Extract the (X, Y) coordinate from the center of the cell holding the provided text.  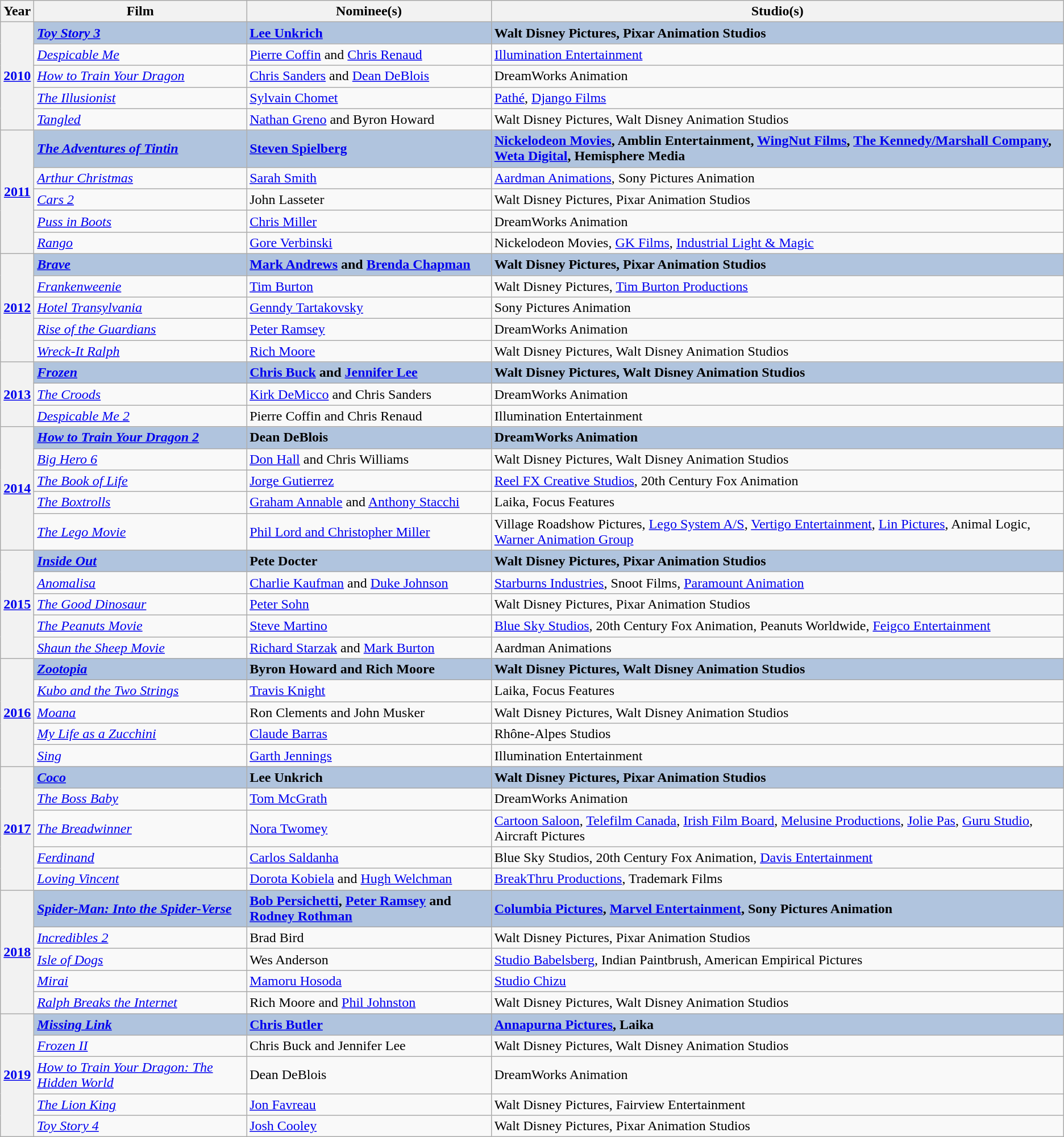
Ferdinand (140, 857)
Nickelodeon Movies, GK Films, Industrial Light & Magic (778, 243)
Despicable Me 2 (140, 416)
Aardman Animations (778, 647)
The Peanuts Movie (140, 626)
Toy Story 3 (140, 33)
Missing Link (140, 1024)
The Croods (140, 394)
Kubo and the Two Strings (140, 691)
Chris Sanders and Dean DeBlois (369, 76)
Tangled (140, 119)
Sing (140, 756)
The Breadwinner (140, 828)
Mirai (140, 981)
Byron Howard and Rich Moore (369, 669)
Nickelodeon Movies, Amblin Entertainment, WingNut Films, The Kennedy/Marshall Company, Weta Digital, Hemisphere Media (778, 149)
Coco (140, 777)
Despicable Me (140, 55)
Cartoon Saloon, Telefilm Canada, Irish Film Board, Melusine Productions, Jolie Pas, Guru Studio, Aircraft Pictures (778, 828)
Reel FX Creative Studios, 20th Century Fox Animation (778, 481)
Richard Starzak and Mark Burton (369, 647)
How to Train Your Dragon 2 (140, 438)
Columbia Pictures, Marvel Entertainment, Sony Pictures Animation (778, 908)
Jorge Gutierrez (369, 481)
John Lasseter (369, 199)
Nominee(s) (369, 11)
Walt Disney Pictures, Fairview Entertainment (778, 1105)
Big Hero 6 (140, 459)
Brad Bird (369, 938)
Rhône-Alpes Studios (778, 734)
My Life as a Zucchini (140, 734)
2014 (17, 489)
Rise of the Guardians (140, 330)
Wreck-It Ralph (140, 351)
Sarah Smith (369, 178)
Blue Sky Studios, 20th Century Fox Animation, Davis Entertainment (778, 857)
Carlos Saldanha (369, 857)
The Boss Baby (140, 799)
Shaun the Sheep Movie (140, 647)
Tom McGrath (369, 799)
Charlie Kaufman and Duke Johnson (369, 582)
Sony Pictures Animation (778, 308)
How to Train Your Dragon (140, 76)
Aardman Animations, Sony Pictures Animation (778, 178)
The Boxtrolls (140, 502)
Bob Persichetti, Peter Ramsey and Rodney Rothman (369, 908)
Travis Knight (369, 691)
Phil Lord and Christopher Miller (369, 532)
The Lego Movie (140, 532)
Ron Clements and John Musker (369, 713)
Genndy Tartakovsky (369, 308)
Nathan Greno and Byron Howard (369, 119)
Village Roadshow Pictures, Lego System A/S, Vertigo Entertainment, Lin Pictures, Animal Logic, Warner Animation Group (778, 532)
Frozen (140, 373)
Frankenweenie (140, 286)
2012 (17, 307)
Year (17, 11)
Graham Annable and Anthony Stacchi (369, 502)
Brave (140, 264)
Annapurna Pictures, Laika (778, 1024)
Blue Sky Studios, 20th Century Fox Animation, Peanuts Worldwide, Feigco Entertainment (778, 626)
Puss in Boots (140, 221)
The Book of Life (140, 481)
Anomalisa (140, 582)
Nora Twomey (369, 828)
Incredibles 2 (140, 938)
Cars 2 (140, 199)
Peter Sohn (369, 604)
Peter Ramsey (369, 330)
Zootopia (140, 669)
2013 (17, 394)
Ralph Breaks the Internet (140, 1002)
2018 (17, 951)
The Illusionist (140, 98)
Tim Burton (369, 286)
Rich Moore (369, 351)
Gore Verbinski (369, 243)
Loving Vincent (140, 879)
Walt Disney Pictures, Tim Burton Productions (778, 286)
The Good Dinosaur (140, 604)
Dorota Kobiela and Hugh Welchman (369, 879)
Josh Cooley (369, 1126)
Rich Moore and Phil Johnston (369, 1002)
Pathé, Django Films (778, 98)
Wes Anderson (369, 959)
Claude Barras (369, 734)
2019 (17, 1075)
Frozen II (140, 1046)
Hotel Transylvania (140, 308)
2011 (17, 192)
2015 (17, 604)
Rango (140, 243)
2010 (17, 76)
Don Hall and Chris Williams (369, 459)
Starburns Industries, Snoot Films, Paramount Animation (778, 582)
Studio(s) (778, 11)
Mamoru Hosoda (369, 981)
Isle of Dogs (140, 959)
The Adventures of Tintin (140, 149)
Spider-Man: Into the Spider-Verse (140, 908)
Chris Butler (369, 1024)
Garth Jennings (369, 756)
The Lion King (140, 1105)
Kirk DeMicco and Chris Sanders (369, 394)
Sylvain Chomet (369, 98)
BreakThru Productions, Trademark Films (778, 879)
Inside Out (140, 561)
Film (140, 11)
Toy Story 4 (140, 1126)
Studio Chizu (778, 981)
2017 (17, 828)
Jon Favreau (369, 1105)
2016 (17, 713)
Moana (140, 713)
How to Train Your Dragon: The Hidden World (140, 1075)
Steven Spielberg (369, 149)
Pete Docter (369, 561)
Mark Andrews and Brenda Chapman (369, 264)
Studio Babelsberg, Indian Paintbrush, American Empirical Pictures (778, 959)
Steve Martino (369, 626)
Chris Miller (369, 221)
Arthur Christmas (140, 178)
